For the text-containing cell, return its midpoint in (x, y) coordinate format. 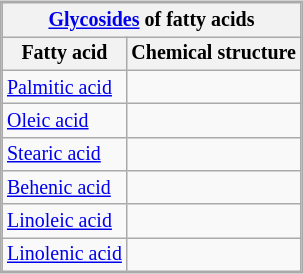
Behenic acid (64, 188)
Fatty acid (64, 54)
Linoleic acid (64, 220)
Linolenic acid (64, 254)
Glycosides of fatty acids (151, 20)
Palmitic acid (64, 86)
Stearic acid (64, 154)
Chemical structure (214, 54)
Oleic acid (64, 120)
